Detect which cell encompasses the target text, then output its [X, Y] center coordinate. 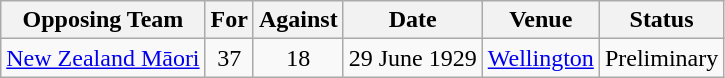
37 [229, 58]
29 June 1929 [412, 58]
Against [298, 20]
Status [661, 20]
New Zealand Māori [103, 58]
Date [412, 20]
Opposing Team [103, 20]
For [229, 20]
Preliminary [661, 58]
Wellington [540, 58]
18 [298, 58]
Venue [540, 20]
